Detect which cell encompasses the target text, then output its (X, Y) center coordinate. 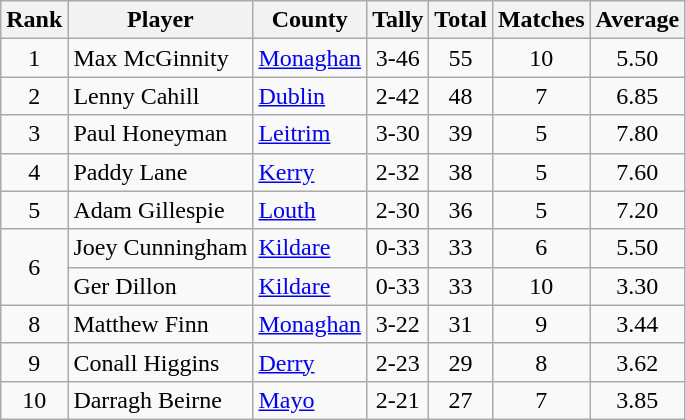
2-30 (398, 210)
3.30 (638, 286)
3.62 (638, 362)
Player (160, 20)
3.85 (638, 400)
Conall Higgins (160, 362)
4 (34, 172)
Leitrim (310, 134)
39 (461, 134)
Tally (398, 20)
Adam Gillespie (160, 210)
3-46 (398, 58)
Dublin (310, 96)
29 (461, 362)
Matches (541, 20)
2-42 (398, 96)
2 (34, 96)
3-22 (398, 324)
Paul Honeyman (160, 134)
48 (461, 96)
36 (461, 210)
Paddy Lane (160, 172)
Mayo (310, 400)
55 (461, 58)
Rank (34, 20)
27 (461, 400)
2-21 (398, 400)
Lenny Cahill (160, 96)
Total (461, 20)
3 (34, 134)
Louth (310, 210)
Kerry (310, 172)
2-32 (398, 172)
3.44 (638, 324)
Darragh Beirne (160, 400)
Average (638, 20)
31 (461, 324)
7.80 (638, 134)
3-30 (398, 134)
Derry (310, 362)
County (310, 20)
38 (461, 172)
Matthew Finn (160, 324)
2-23 (398, 362)
6.85 (638, 96)
Ger Dillon (160, 286)
Joey Cunningham (160, 248)
1 (34, 58)
7.60 (638, 172)
Max McGinnity (160, 58)
7.20 (638, 210)
